Identify which cell holds the provided text, then report its [x, y] central coordinate. 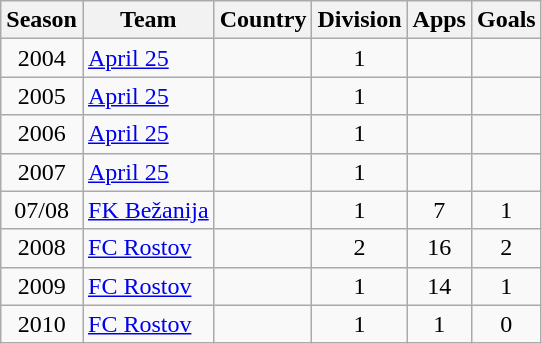
Apps [439, 20]
2009 [42, 286]
Country [263, 20]
2008 [42, 248]
14 [439, 286]
16 [439, 248]
2005 [42, 96]
7 [439, 210]
FK Bežanija [148, 210]
2007 [42, 172]
Division [360, 20]
2004 [42, 58]
Goals [506, 20]
Team [148, 20]
Season [42, 20]
0 [506, 324]
2010 [42, 324]
2006 [42, 134]
07/08 [42, 210]
